Return the (x, y) coordinate for the center point of the cell that contains the specified text.  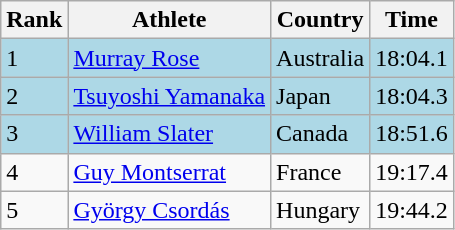
Country (320, 20)
Time (412, 20)
Hungary (320, 210)
2 (34, 96)
Tsuyoshi Yamanaka (170, 96)
France (320, 172)
Rank (34, 20)
William Slater (170, 134)
18:04.1 (412, 58)
4 (34, 172)
Guy Montserrat (170, 172)
Canada (320, 134)
1 (34, 58)
19:44.2 (412, 210)
Australia (320, 58)
3 (34, 134)
Murray Rose (170, 58)
Japan (320, 96)
18:51.6 (412, 134)
5 (34, 210)
Athlete (170, 20)
19:17.4 (412, 172)
18:04.3 (412, 96)
György Csordás (170, 210)
